Return the [X, Y] coordinate for the center point of the cell that contains the specified text.  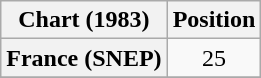
France (SNEP) [84, 58]
Position [214, 20]
25 [214, 58]
Chart (1983) [84, 20]
